Detect which cell encompasses the target text, then output its [X, Y] center coordinate. 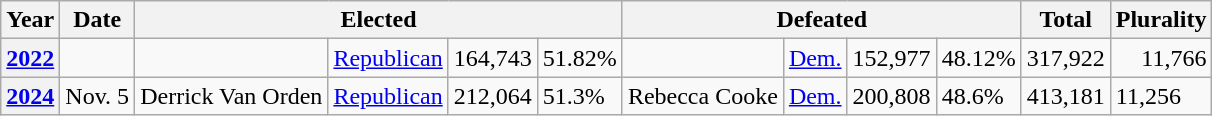
152,977 [892, 58]
48.6% [978, 96]
Plurality [1161, 20]
Derrick Van Orden [232, 96]
2024 [30, 96]
11,766 [1161, 58]
200,808 [892, 96]
Nov. 5 [98, 96]
11,256 [1161, 96]
Elected [379, 20]
51.3% [580, 96]
51.82% [580, 58]
413,181 [1066, 96]
48.12% [978, 58]
Defeated [822, 20]
2022 [30, 58]
164,743 [492, 58]
Rebecca Cooke [702, 96]
Total [1066, 20]
Year [30, 20]
212,064 [492, 96]
Date [98, 20]
317,922 [1066, 58]
